Identify which cell holds the provided text, then report its (x, y) central coordinate. 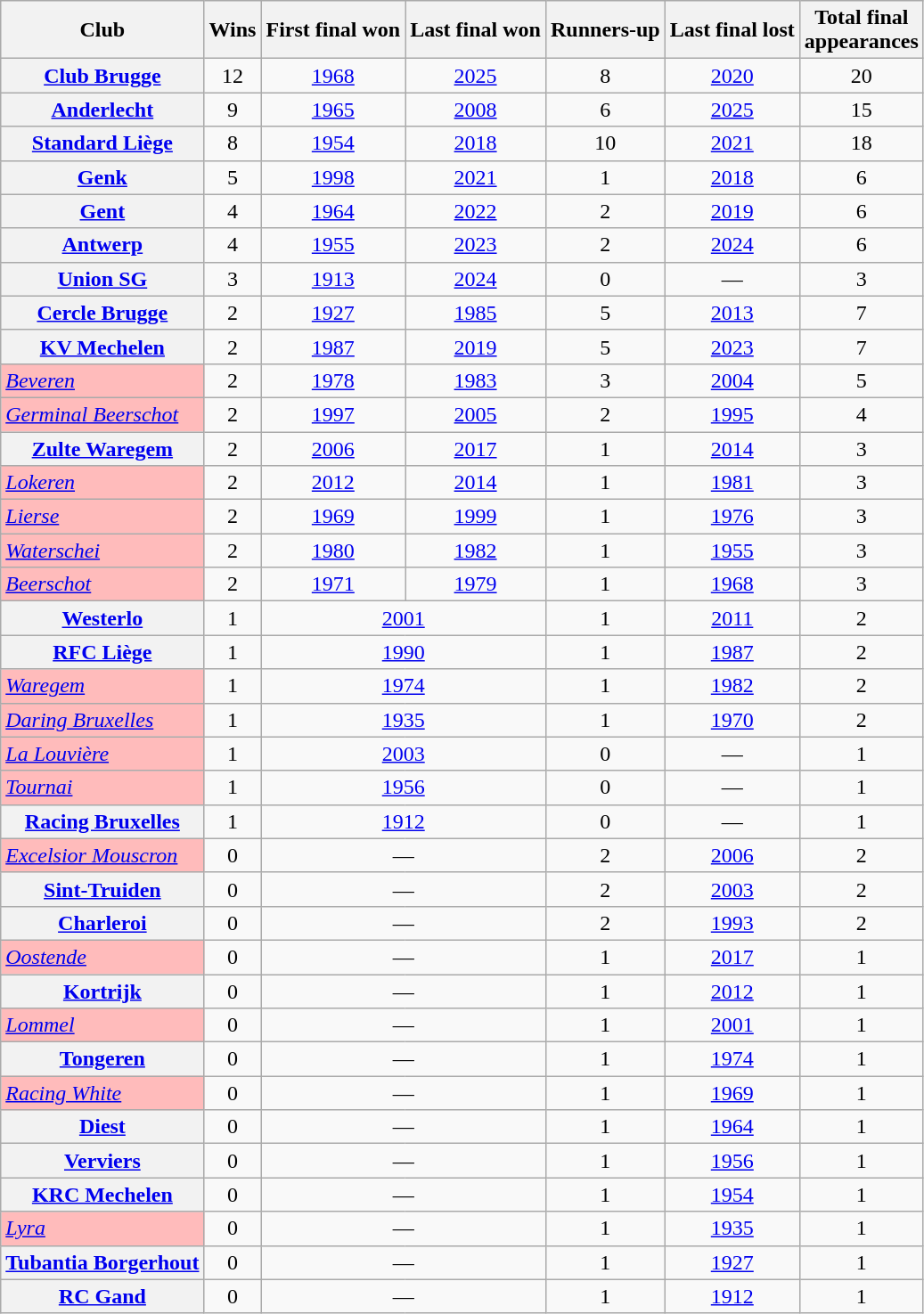
Tournai (102, 788)
Waregem (102, 686)
Racing Bruxelles (102, 821)
RC Gand (102, 1296)
Lokeren (102, 483)
Runners-up (605, 30)
Lommel (102, 1025)
1980 (333, 551)
Lyra (102, 1228)
First final won (333, 30)
Kortrijk (102, 992)
Excelsior Mouscron (102, 855)
Last final won (476, 30)
1976 (732, 517)
1979 (476, 584)
2011 (732, 618)
1998 (333, 177)
1999 (476, 517)
Tongeren (102, 1059)
Genk (102, 177)
10 (605, 143)
1913 (333, 279)
RFC Liège (102, 652)
15 (861, 110)
18 (861, 143)
Anderlecht (102, 110)
Antwerp (102, 245)
Daring Bruxelles (102, 720)
1981 (732, 483)
Beveren (102, 380)
2004 (732, 380)
1965 (333, 110)
Racing White (102, 1093)
Standard Liège (102, 143)
1990 (404, 652)
Union SG (102, 279)
20 (861, 76)
Sint-Truiden (102, 889)
12 (233, 76)
Last final lost (732, 30)
Lierse (102, 517)
1971 (333, 584)
Gent (102, 211)
KRC Mechelen (102, 1195)
9 (233, 110)
2022 (476, 211)
Germinal Beerschot (102, 414)
Verviers (102, 1161)
1983 (476, 380)
Beerschot (102, 584)
2020 (732, 76)
Westerlo (102, 618)
La Louvière (102, 754)
1995 (732, 414)
2013 (732, 313)
Wins (233, 30)
1970 (732, 720)
1997 (333, 414)
KV Mechelen (102, 347)
2008 (476, 110)
Cercle Brugge (102, 313)
Oostende (102, 957)
1985 (476, 313)
Diest (102, 1127)
Zulte Waregem (102, 448)
1993 (732, 923)
Total finalappearances (861, 30)
Tubantia Borgerhout (102, 1262)
2005 (476, 414)
1978 (333, 380)
Waterschei (102, 551)
Club Brugge (102, 76)
Club (102, 30)
Charleroi (102, 923)
